Locate the cell with the specified text and output its (X, Y) center coordinate. 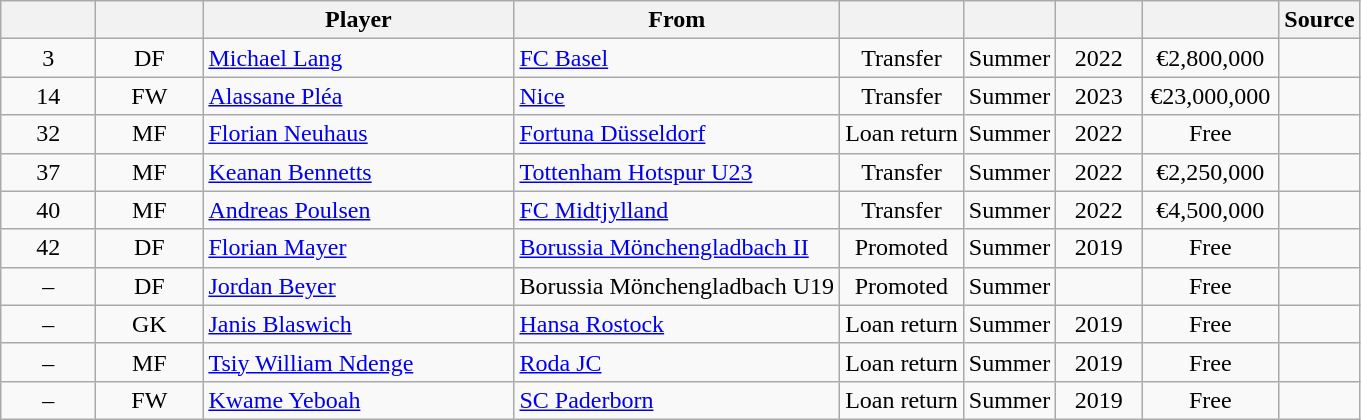
Hansa Rostock (677, 324)
Source (1320, 20)
Tsiy William Ndenge (358, 362)
€2,250,000 (1210, 172)
Nice (677, 96)
Borussia Mönchengladbach II (677, 248)
€4,500,000 (1210, 210)
37 (48, 172)
Tottenham Hotspur U23 (677, 172)
FC Midtjylland (677, 210)
SC Paderborn (677, 400)
42 (48, 248)
From (677, 20)
3 (48, 58)
2023 (1099, 96)
Borussia Mönchengladbach U19 (677, 286)
32 (48, 134)
Florian Neuhaus (358, 134)
40 (48, 210)
€2,800,000 (1210, 58)
€23,000,000 (1210, 96)
GK (150, 324)
Player (358, 20)
14 (48, 96)
Janis Blaswich (358, 324)
Alassane Pléa (358, 96)
Kwame Yeboah (358, 400)
Michael Lang (358, 58)
FC Basel (677, 58)
Jordan Beyer (358, 286)
Fortuna Düsseldorf (677, 134)
Keanan Bennetts (358, 172)
Roda JC (677, 362)
Andreas Poulsen (358, 210)
Florian Mayer (358, 248)
